Return the [x, y] coordinate for the center point of the cell that contains the specified text.  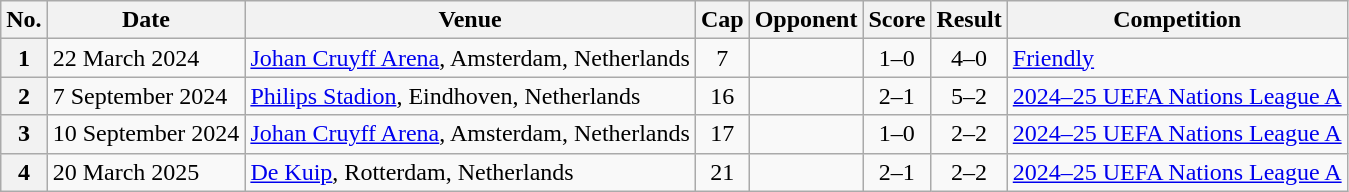
Date [146, 20]
7 September 2024 [146, 96]
De Kuip, Rotterdam, Netherlands [470, 172]
17 [722, 134]
Competition [1177, 20]
5–2 [969, 96]
4–0 [969, 58]
7 [722, 58]
Cap [722, 20]
4 [24, 172]
Opponent [806, 20]
Result [969, 20]
Score [897, 20]
No. [24, 20]
22 March 2024 [146, 58]
10 September 2024 [146, 134]
Friendly [1177, 58]
Venue [470, 20]
2 [24, 96]
21 [722, 172]
16 [722, 96]
3 [24, 134]
20 March 2025 [146, 172]
1 [24, 58]
Philips Stadion, Eindhoven, Netherlands [470, 96]
